For the text-containing cell, return its midpoint in [X, Y] coordinate format. 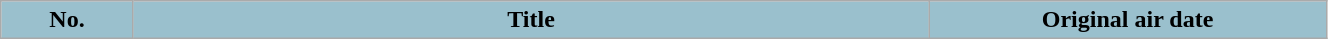
No. [68, 20]
Title [530, 20]
Original air date [1128, 20]
